Identify which cell holds the provided text, then report its [x, y] central coordinate. 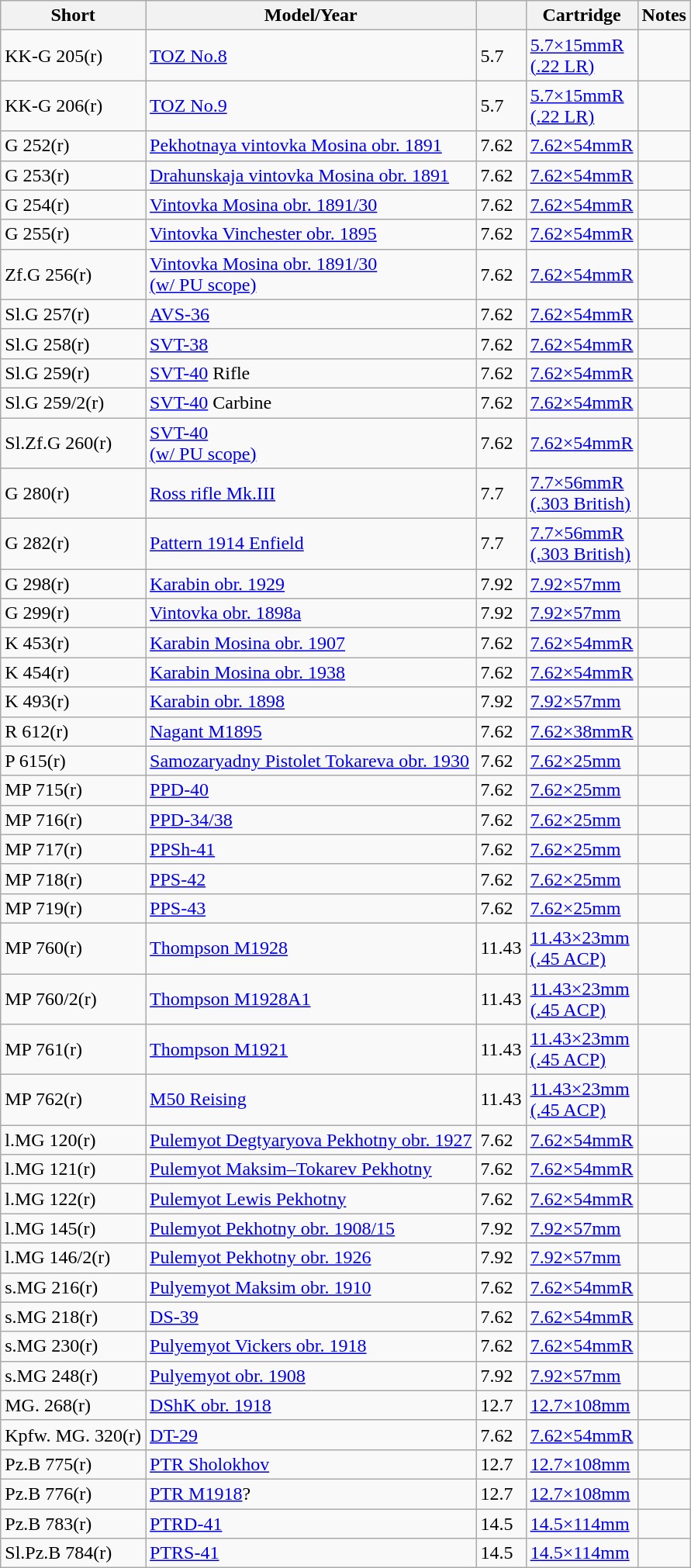
Pulyemyot Vickers obr. 1918 [311, 1346]
Karabin obr. 1929 [311, 584]
MP 761(r) [73, 1050]
SVT-40 Carbine [311, 402]
Pulemyot Maksim–Tokarev Pekhotny [311, 1169]
SVT-38 [311, 344]
Karabin Mosina obr. 1907 [311, 643]
G 252(r) [73, 146]
Notes [664, 16]
Thompson M1928 [311, 948]
Kpfw. MG. 320(r) [73, 1435]
DShK obr. 1918 [311, 1405]
PPS-43 [311, 908]
P 615(r) [73, 761]
KK-G 205(r) [73, 56]
l.MG 122(r) [73, 1199]
Cartridge [582, 16]
Pz.B 775(r) [73, 1464]
Pulyemyot Maksim obr. 1910 [311, 1287]
l.MG 146/2(r) [73, 1258]
s.MG 218(r) [73, 1317]
MP 719(r) [73, 908]
K 454(r) [73, 672]
PTR M1918? [311, 1494]
Drahunskaja vintovka Mosina obr. 1891 [311, 175]
MG. 268(r) [73, 1405]
Pz.B 783(r) [73, 1524]
Vintovka obr. 1898a [311, 613]
Sl.Pz.B 784(r) [73, 1553]
7.62×38mmR [582, 731]
G 282(r) [73, 544]
Zf.G 256(r) [73, 275]
DT-29 [311, 1435]
Pulyemyot obr. 1908 [311, 1376]
SVT-40(w/ PU scope) [311, 442]
Sl.G 257(r) [73, 314]
PPD-34/38 [311, 820]
AVS-36 [311, 314]
Karabin obr. 1898 [311, 702]
MP 716(r) [73, 820]
Pulemyot Pekhotny obr. 1908/15 [311, 1228]
G 280(r) [73, 493]
PTRD-41 [311, 1524]
PPS-42 [311, 879]
Sl.G 259(r) [73, 373]
G 299(r) [73, 613]
s.MG 216(r) [73, 1287]
Vintovka Mosina obr. 1891/30 [311, 205]
DS-39 [311, 1317]
Pulemyot Lewis Pekhotny [311, 1199]
Pekhotnaya vintovka Mosina obr. 1891 [311, 146]
Thompson M1928A1 [311, 999]
TOZ No.9 [311, 105]
l.MG 121(r) [73, 1169]
Pz.B 776(r) [73, 1494]
Vintovka Vinchester obr. 1895 [311, 234]
PPD-40 [311, 790]
G 298(r) [73, 584]
s.MG 248(r) [73, 1376]
Pattern 1914 Enfield [311, 544]
M50 Reising [311, 1100]
Nagant M1895 [311, 731]
K 453(r) [73, 643]
Model/Year [311, 16]
MP 760/2(r) [73, 999]
KK-G 206(r) [73, 105]
G 254(r) [73, 205]
Karabin Mosina obr. 1938 [311, 672]
R 612(r) [73, 731]
l.MG 145(r) [73, 1228]
Ross rifle Mk.III [311, 493]
Thompson M1921 [311, 1050]
Short [73, 16]
MP 760(r) [73, 948]
PTRS-41 [311, 1553]
PTR Sholokhov [311, 1464]
MP 715(r) [73, 790]
l.MG 120(r) [73, 1140]
Sl.G 259/2(r) [73, 402]
PPSh-41 [311, 849]
MP 718(r) [73, 879]
Pulemyot Pekhotny obr. 1926 [311, 1258]
G 253(r) [73, 175]
Pulemyot Degtyaryova Pekhotny obr. 1927 [311, 1140]
G 255(r) [73, 234]
s.MG 230(r) [73, 1346]
TOZ No.8 [311, 56]
K 493(r) [73, 702]
Sl.G 258(r) [73, 344]
MP 717(r) [73, 849]
Samozaryadny Pistolet Tokareva obr. 1930 [311, 761]
SVT-40 Rifle [311, 373]
Sl.Zf.G 260(r) [73, 442]
MP 762(r) [73, 1100]
Vintovka Mosina obr. 1891/30(w/ PU scope) [311, 275]
